Return the (x, y) coordinate for the center point of the cell that contains the specified text.  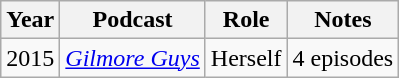
Gilmore Guys (133, 58)
4 episodes (343, 58)
Podcast (133, 20)
2015 (30, 58)
Year (30, 20)
Herself (246, 58)
Role (246, 20)
Notes (343, 20)
